Search for the cell housing the specified text and yield its (X, Y) center coordinate. 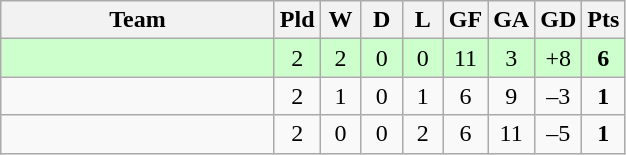
Team (138, 20)
+8 (558, 58)
3 (512, 58)
GD (558, 20)
GF (465, 20)
Pts (604, 20)
W (340, 20)
D (382, 20)
–3 (558, 96)
–5 (558, 134)
GA (512, 20)
L (422, 20)
9 (512, 96)
Pld (297, 20)
